Extract the (X, Y) coordinate from the center of the cell holding the provided text.  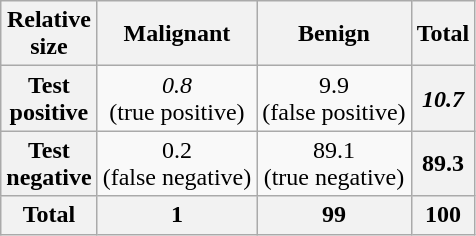
Malignant (177, 34)
89.1(true negative) (334, 164)
Benign (334, 34)
Testnegative (49, 164)
10.7 (443, 98)
Relativesize (49, 34)
89.3 (443, 164)
0.2(false negative) (177, 164)
100 (443, 215)
Testpositive (49, 98)
0.8(true positive) (177, 98)
1 (177, 215)
99 (334, 215)
9.9(false positive) (334, 98)
